Extract the (X, Y) coordinate from the center of the cell holding the provided text.  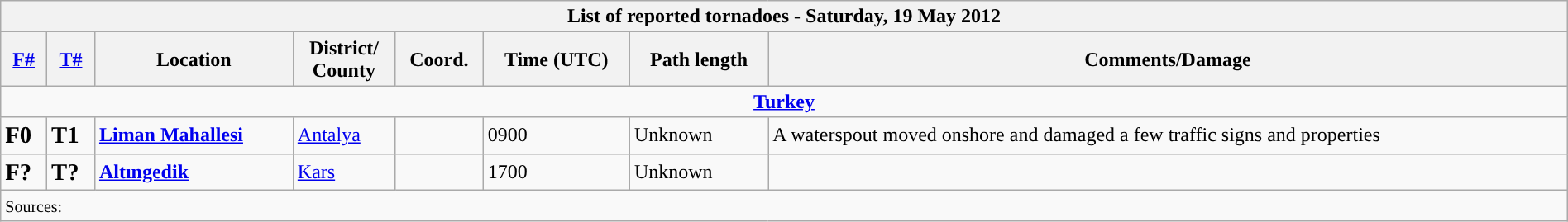
1700 (556, 172)
Sources: (784, 205)
F0 (24, 135)
T1 (71, 135)
Antalya (344, 135)
F# (24, 59)
District/County (344, 59)
Kars (344, 172)
T? (71, 172)
Location (194, 59)
Coord. (438, 59)
Comments/Damage (1168, 59)
A waterspout moved onshore and damaged a few traffic signs and properties (1168, 135)
F? (24, 172)
T# (71, 59)
Altıngedik (194, 172)
0900 (556, 135)
Turkey (784, 102)
Time (UTC) (556, 59)
List of reported tornadoes - Saturday, 19 May 2012 (784, 17)
Path length (698, 59)
Liman Mahallesi (194, 135)
